Pinpoint the cell where the given text exists, returning its (X, Y) midpoint coordinate. 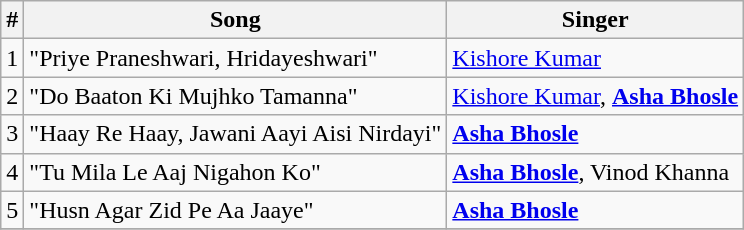
2 (12, 96)
Song (236, 20)
5 (12, 210)
3 (12, 134)
"Tu Mila Le Aaj Nigahon Ko" (236, 172)
"Haay Re Haay, Jawani Aayi Aisi Nirdayi" (236, 134)
Kishore Kumar (596, 58)
Asha Bhosle, Vinod Khanna (596, 172)
"Husn Agar Zid Pe Aa Jaaye" (236, 210)
"Priye Praneshwari, Hridayeshwari" (236, 58)
4 (12, 172)
Singer (596, 20)
"Do Baaton Ki Mujhko Tamanna" (236, 96)
Kishore Kumar, Asha Bhosle (596, 96)
# (12, 20)
1 (12, 58)
